Pinpoint the cell where the given text exists, returning its [x, y] midpoint coordinate. 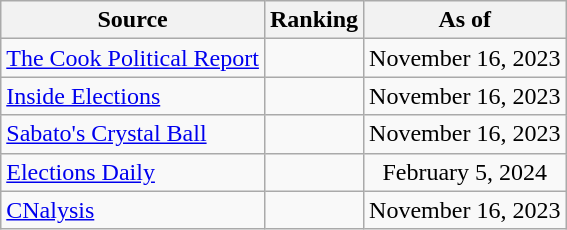
Ranking [314, 20]
Sabato's Crystal Ball [133, 134]
Elections Daily [133, 172]
Source [133, 20]
As of [465, 20]
CNalysis [133, 210]
Inside Elections [133, 96]
February 5, 2024 [465, 172]
The Cook Political Report [133, 58]
